Return [x, y] of the center of cell containing provided text 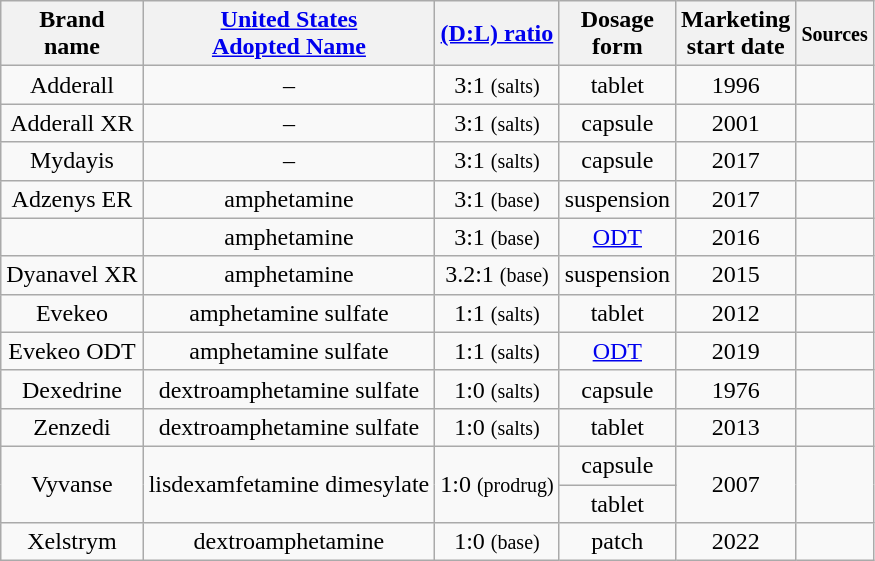
Brandname [72, 34]
2016 [736, 237]
(D:L) ratio [497, 34]
Xelstrym [72, 542]
Evekeo ODT [72, 351]
Adderall [72, 85]
Mydayis [72, 161]
United StatesAdopted Name [289, 34]
2022 [736, 542]
2013 [736, 427]
2015 [736, 275]
Dyanavel XR [72, 275]
Dosageform [617, 34]
1:0 (base) [497, 542]
Marketingstart date [736, 34]
Evekeo [72, 313]
1:0 (prodrug) [497, 484]
2007 [736, 484]
dextroamphetamine [289, 542]
3.2:1 (base) [497, 275]
Vyvanse [72, 484]
2019 [736, 351]
2012 [736, 313]
1996 [736, 85]
2001 [736, 123]
Dexedrine [72, 389]
Adderall XR [72, 123]
Adzenys ER [72, 199]
Sources [834, 34]
Zenzedi [72, 427]
patch [617, 542]
lisdexamfetamine dimesylate [289, 484]
1976 [736, 389]
